Determine the (x, y) coordinate at the center of the cell enclosing the given text.  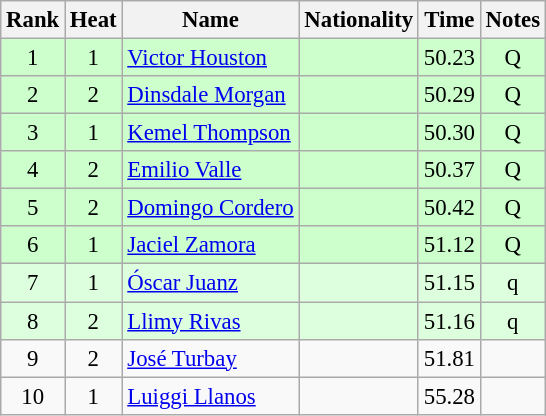
Domingo Cordero (210, 208)
Heat (94, 20)
50.42 (449, 208)
Time (449, 20)
4 (33, 170)
Notes (512, 20)
Name (210, 20)
9 (33, 358)
6 (33, 245)
55.28 (449, 396)
Dinsdale Morgan (210, 95)
8 (33, 321)
Emilio Valle (210, 170)
Luiggi Llanos (210, 396)
Victor Houston (210, 58)
51.12 (449, 245)
Llimy Rivas (210, 321)
50.30 (449, 133)
5 (33, 208)
Nationality (358, 20)
7 (33, 283)
Óscar Juanz (210, 283)
José Turbay (210, 358)
51.15 (449, 283)
10 (33, 396)
51.16 (449, 321)
50.29 (449, 95)
50.23 (449, 58)
50.37 (449, 170)
Jaciel Zamora (210, 245)
3 (33, 133)
Rank (33, 20)
51.81 (449, 358)
Kemel Thompson (210, 133)
